Determine the (x, y) coordinate at the center of the cell enclosing the given text.  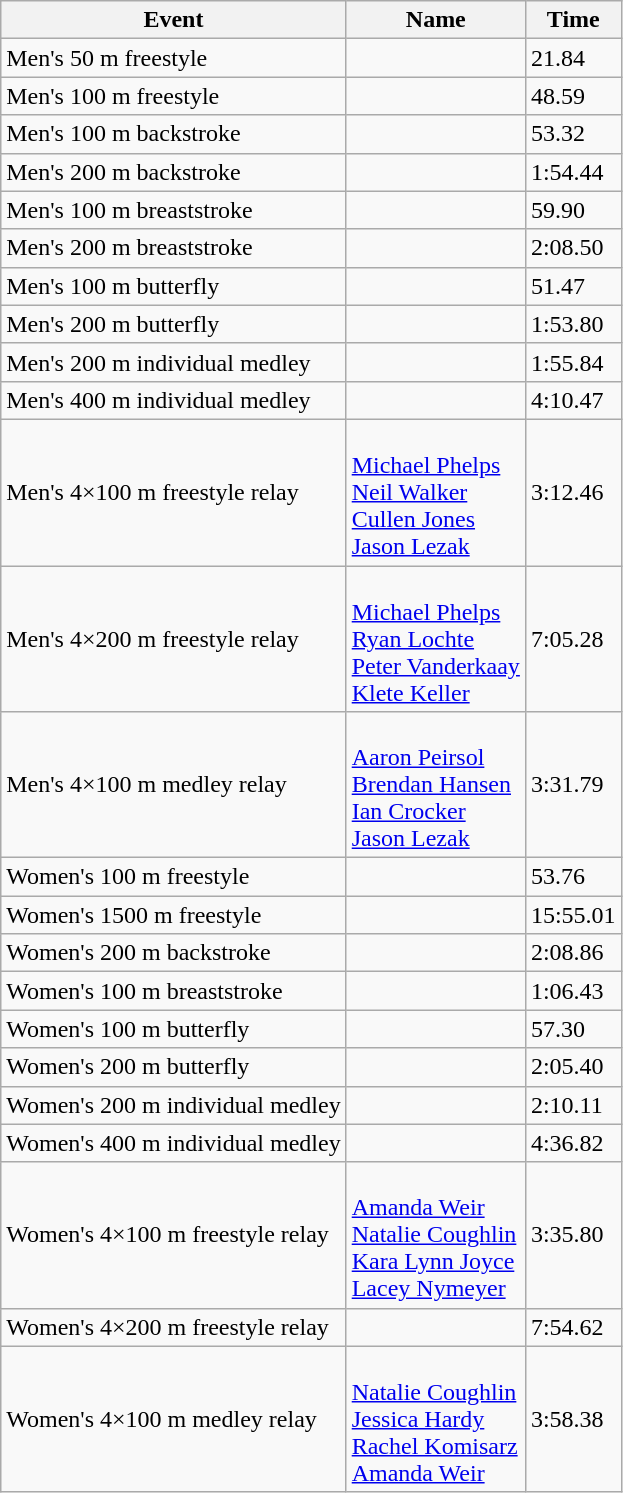
Amanda WeirNatalie CoughlinKara Lynn JoyceLacey Nymeyer (436, 1235)
Men's 200 m breaststroke (174, 248)
7:05.28 (573, 639)
2:08.50 (573, 248)
3:31.79 (573, 785)
Men's 4×100 m freestyle relay (174, 492)
Men's 100 m backstroke (174, 134)
1:06.43 (573, 991)
Women's 400 m individual medley (174, 1143)
Women's 100 m butterfly (174, 1029)
7:54.62 (573, 1327)
Men's 4×100 m medley relay (174, 785)
57.30 (573, 1029)
Men's 200 m individual medley (174, 362)
Women's 200 m butterfly (174, 1067)
2:10.11 (573, 1105)
3:58.38 (573, 1419)
4:36.82 (573, 1143)
51.47 (573, 286)
Men's 400 m individual medley (174, 400)
Men's 200 m butterfly (174, 324)
21.84 (573, 58)
Women's 200 m backstroke (174, 953)
Women's 4×200 m freestyle relay (174, 1327)
Men's 100 m freestyle (174, 96)
Women's 4×100 m medley relay (174, 1419)
3:12.46 (573, 492)
Michael PhelpsRyan LochtePeter VanderkaayKlete Keller (436, 639)
4:10.47 (573, 400)
Michael PhelpsNeil WalkerCullen JonesJason Lezak (436, 492)
3:35.80 (573, 1235)
53.76 (573, 877)
Name (436, 20)
Time (573, 20)
Women's 4×100 m freestyle relay (174, 1235)
Men's 100 m butterfly (174, 286)
2:08.86 (573, 953)
Women's 100 m freestyle (174, 877)
Men's 50 m freestyle (174, 58)
Men's 200 m backstroke (174, 172)
Event (174, 20)
Men's 100 m breaststroke (174, 210)
48.59 (573, 96)
2:05.40 (573, 1067)
Aaron PeirsolBrendan HansenIan CrockerJason Lezak (436, 785)
15:55.01 (573, 915)
Women's 1500 m freestyle (174, 915)
59.90 (573, 210)
1:55.84 (573, 362)
Men's 4×200 m freestyle relay (174, 639)
53.32 (573, 134)
Women's 100 m breaststroke (174, 991)
Natalie CoughlinJessica HardyRachel KomisarzAmanda Weir (436, 1419)
Women's 200 m individual medley (174, 1105)
1:53.80 (573, 324)
1:54.44 (573, 172)
